Pinpoint the cell where the given text exists, returning its [x, y] midpoint coordinate. 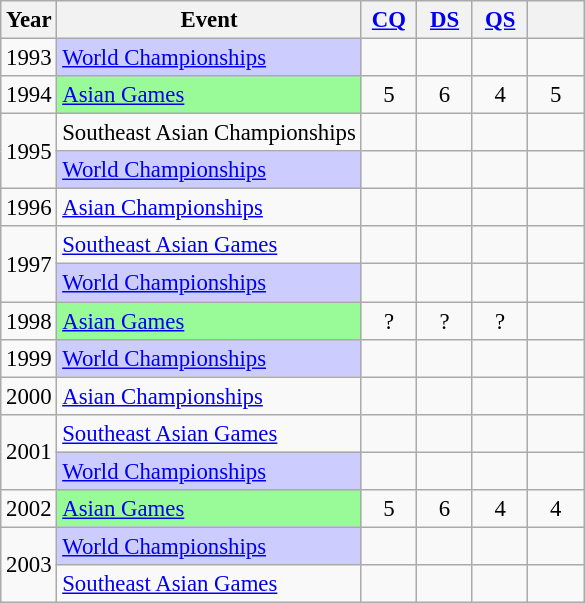
2000 [29, 396]
1998 [29, 321]
2001 [29, 452]
2002 [29, 509]
Year [29, 20]
QS [500, 20]
DS [445, 20]
1997 [29, 264]
1995 [29, 152]
Southeast Asian Championships [209, 133]
1996 [29, 208]
1994 [29, 95]
CQ [389, 20]
Event [209, 20]
1993 [29, 58]
1999 [29, 358]
2003 [29, 564]
